Output the [x, y] coordinate of the center of the cell containing the given text.  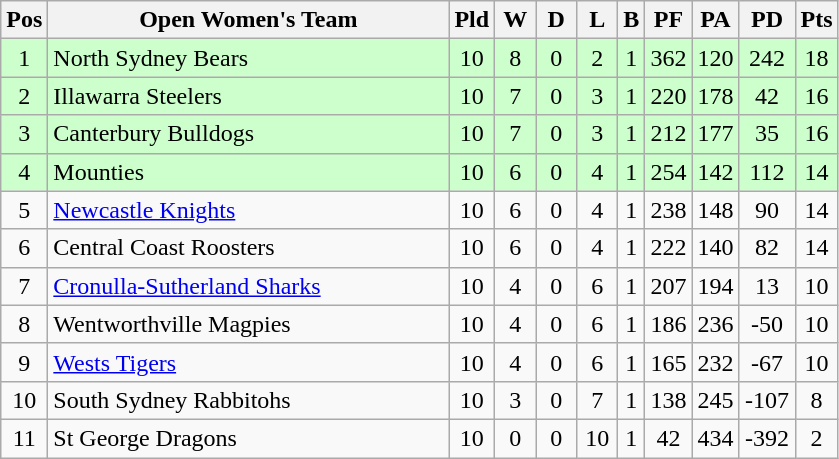
13 [767, 286]
236 [716, 324]
232 [716, 362]
178 [716, 96]
5 [24, 210]
138 [668, 400]
Canterbury Bulldogs [248, 134]
165 [668, 362]
Pts [816, 20]
194 [716, 286]
142 [716, 172]
Mounties [248, 172]
Illawarra Steelers [248, 96]
434 [716, 438]
120 [716, 58]
B [632, 20]
82 [767, 248]
W [516, 20]
112 [767, 172]
St George Dragons [248, 438]
L [598, 20]
222 [668, 248]
9 [24, 362]
35 [767, 134]
D [556, 20]
Wentworthville Magpies [248, 324]
11 [24, 438]
254 [668, 172]
Wests Tigers [248, 362]
Pos [24, 20]
-107 [767, 400]
PF [668, 20]
South Sydney Rabbitohs [248, 400]
-392 [767, 438]
PD [767, 20]
North Sydney Bears [248, 58]
PA [716, 20]
186 [668, 324]
362 [668, 58]
238 [668, 210]
Pld [472, 20]
148 [716, 210]
18 [816, 58]
Open Women's Team [248, 20]
Newcastle Knights [248, 210]
242 [767, 58]
-50 [767, 324]
Central Coast Roosters [248, 248]
220 [668, 96]
-67 [767, 362]
90 [767, 210]
Cronulla-Sutherland Sharks [248, 286]
245 [716, 400]
207 [668, 286]
140 [716, 248]
212 [668, 134]
177 [716, 134]
